Determine the (X, Y) coordinate at the center of the cell enclosing the given text.  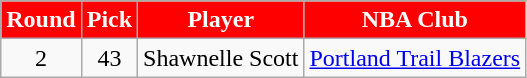
Player (221, 20)
Shawnelle Scott (221, 58)
Pick (109, 20)
Portland Trail Blazers (415, 58)
NBA Club (415, 20)
43 (109, 58)
2 (41, 58)
Round (41, 20)
